Return [X, Y] of the center of cell containing provided text 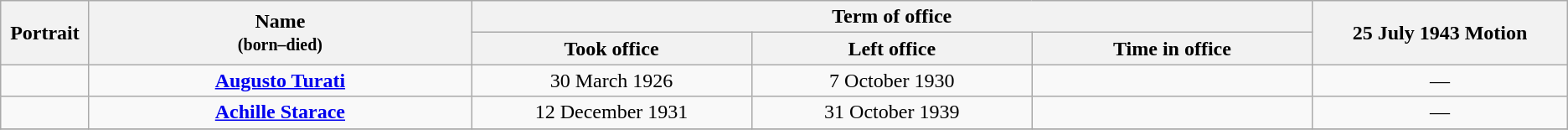
Took office [611, 49]
25 July 1943 Motion [1440, 33]
Augusto Turati [280, 81]
Name(born–died) [280, 33]
31 October 1939 [891, 112]
7 October 1930 [891, 81]
30 March 1926 [611, 81]
Achille Starace [280, 112]
12 December 1931 [611, 112]
Term of office [892, 17]
Portrait [45, 33]
Time in office [1173, 49]
Left office [891, 49]
